Return [X, Y] of the center of cell containing provided text 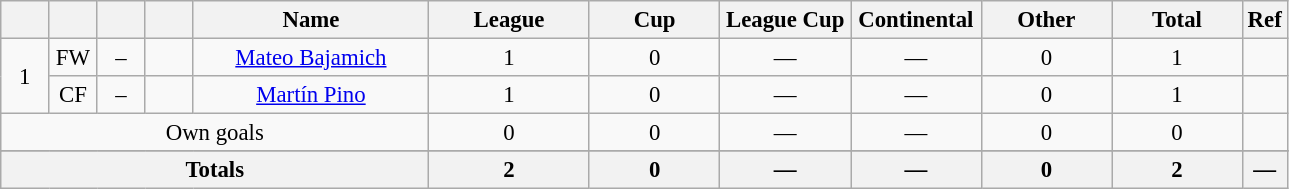
Total [1178, 20]
League [510, 20]
Totals [215, 170]
Ref [1264, 20]
Own goals [215, 133]
Continental [916, 20]
Martín Pino [311, 95]
CF [73, 95]
FW [73, 58]
Cup [654, 20]
Name [311, 20]
Other [1046, 20]
Mateo Bajamich [311, 58]
League Cup [786, 20]
